Return (x, y) of the center of cell containing provided text 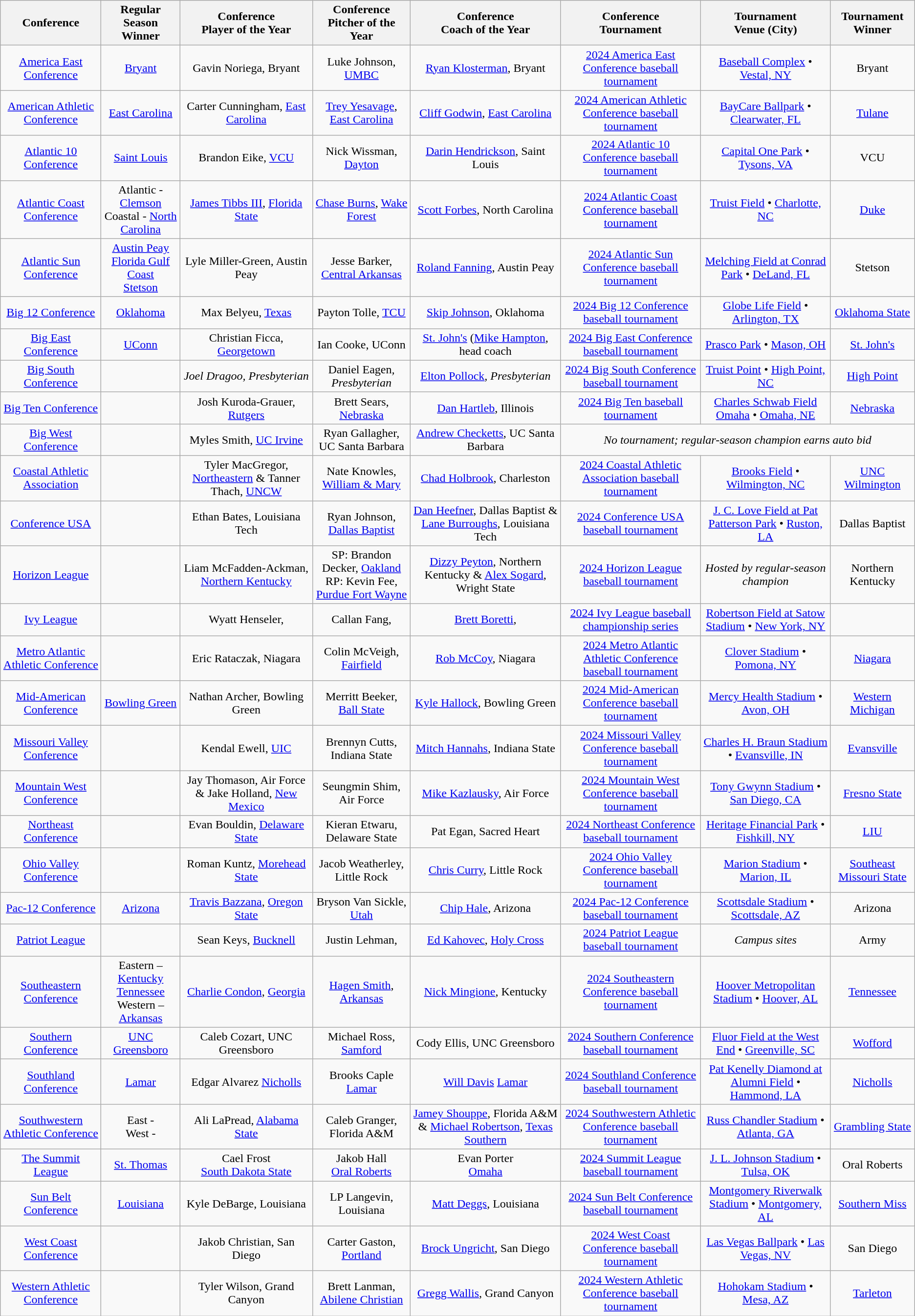
Callan Fang, (362, 620)
Gregg Wallis, Grand Canyon (486, 1294)
2024 America East Conference baseball tournament (631, 68)
2024 Missouri Valley Conference baseball tournament (631, 748)
Nathan Archer, Bowling Green (246, 703)
Nate Knowles, William & Mary (362, 478)
J. L. Johnson Stadium • Tulsa, OK (765, 1165)
Brett Lanman, Abilene Christian (362, 1294)
Ed Kahovec, Holy Cross (486, 940)
Dan Heefner, Dallas Baptist &Lane Burroughs, Louisiana Tech (486, 523)
Charles Schwab Field Omaha • Omaha, NE (765, 408)
Colin McVeigh, Fairfield (362, 658)
East - West - (141, 1126)
Bowling Green (141, 703)
LP Langevin, Louisiana (362, 1203)
2024 Pac-12 Conference baseball tournament (631, 908)
2024 Sun Belt Conference baseball tournament (631, 1203)
Tournament Winner (872, 23)
Kyle Hallock, Bowling Green (486, 703)
Capital One Park • Tysons, VA (765, 158)
Chase Burns, Wake Forest (362, 209)
2024 Mountain West Conference baseball tournament (631, 793)
Roland Fanning, Austin Peay (486, 268)
Oral Roberts (872, 1165)
Atlantic Coast Conference (51, 209)
Jacob Weatherley, Little Rock (362, 870)
Travis Bazzana, Oregon State (246, 908)
Wyatt Henseler, (246, 620)
Eastern – KentuckyTennesseeWestern – Arkansas (141, 992)
UNC Greensboro (141, 1043)
Mercy Health Stadium • Avon, OH (765, 703)
2024 Metro Atlantic Athletic Conference baseball tournament (631, 658)
2024 Patriot League baseball tournament (631, 940)
Oklahoma (141, 313)
Patriot League (51, 940)
Mike Kazlausky, Air Force (486, 793)
Rob McCoy, Niagara (486, 658)
Heritage Financial Park • Fishkill, NY (765, 832)
Southern Miss (872, 1203)
Marion Stadium • Marion, IL (765, 870)
Scott Forbes, North Carolina (486, 209)
James Tibbs III, Florida State (246, 209)
Fresno State (872, 793)
Darin Hendrickson, Saint Louis (486, 158)
Seungmin Shim, Air Force (362, 793)
Charles H. Braun Stadium • Evansville, IN (765, 748)
Stetson (872, 268)
Dizzy Peyton, Northern Kentucky & Alex Sogard, Wright State (486, 575)
Southeastern Conference (51, 992)
2024 Atlantic Coast Conference baseball tournament (631, 209)
BayCare Ballpark • Clearwater, FL (765, 113)
2024 Atlantic 10 Conference baseball tournament (631, 158)
2024 Atlantic Sun Conference baseball tournament (631, 268)
Payton Tolle, TCU (362, 313)
UNC Wilmington (872, 478)
Bryson Van Sickle, Utah (362, 908)
Southeast Missouri State (872, 870)
Conference (51, 23)
Oklahoma State (872, 313)
Roman Kuntz, Morehead State (246, 870)
2024 Ivy League baseball championship series (631, 620)
Saint Louis (141, 158)
Southwestern Athletic Conference (51, 1126)
Nick Mingione, Kentucky (486, 992)
Lamar (141, 1081)
Ryan Gallagher, UC Santa Barbara (362, 440)
Conference Pitcher of the Year (362, 23)
Grambling State (872, 1126)
Trey Yesavage, East Carolina (362, 113)
Russ Chandler Stadium • Atlanta, GA (765, 1126)
Brett Sears, Nebraska (362, 408)
West Coast Conference (51, 1249)
Wofford (872, 1043)
Scottsdale Stadium • Scottsdale, AZ (765, 908)
Army (872, 940)
Horizon League (51, 575)
Kieran Etwaru, Delaware State (362, 832)
Robertson Field at Satow Stadium • New York, NY (765, 620)
2024 Big East Conference baseball tournament (631, 344)
Caleb Granger, Florida A&M (362, 1126)
Niagara (872, 658)
2024 Southland Conference baseball tournament (631, 1081)
Tyler Wilson, Grand Canyon (246, 1294)
Northern Kentucky (872, 575)
Tarleton (872, 1294)
Conference Coach of the Year (486, 23)
Tennessee (872, 992)
Austin PeayFlorida Gulf CoastStetson (141, 268)
Evan Bouldin, Delaware State (246, 832)
J. C. Love Field at Pat Patterson Park • Ruston, LA (765, 523)
Melching Field at Conrad Park • DeLand, FL (765, 268)
Mountain West Conference (51, 793)
Duke (872, 209)
2024 Northeast Conference baseball tournament (631, 832)
Cliff Godwin, East Carolina (486, 113)
2024 Summit League baseball tournament (631, 1165)
Northeast Conference (51, 832)
Conference USA (51, 523)
Brooks Caple Lamar (362, 1081)
Hoover Metropolitan Stadium • Hoover, AL (765, 992)
2024 Big South Conference baseball tournament (631, 376)
Brock Ungricht, San Diego (486, 1249)
Globe Life Field • Arlington, TX (765, 313)
Ivy League (51, 620)
Chris Curry, Little Rock (486, 870)
2024 Southeastern Conference baseball tournament (631, 992)
Big Ten Conference (51, 408)
Big 12 Conference (51, 313)
Myles Smith, UC Irvine (246, 440)
Charlie Condon, Georgia (246, 992)
Big East Conference (51, 344)
Cody Ellis, UNC Greensboro (486, 1043)
Eric Rataczak, Niagara (246, 658)
Ryan Klosterman, Bryant (486, 68)
Ian Cooke, UConn (362, 344)
2024 Southern Conference baseball tournament (631, 1043)
Mid-American Conference (51, 703)
Conference Tournament (631, 23)
Southland Conference (51, 1081)
Sean Keys, Bucknell (246, 940)
Ethan Bates, Louisiana Tech (246, 523)
Brett Boretti, (486, 620)
Tulane (872, 113)
Edgar Alvarez Nicholls (246, 1081)
2024 Big Ten baseball tournament (631, 408)
Pat Kenelly Diamond at Alumni Field • Hammond, LA (765, 1081)
Hosted by regular-season champion (765, 575)
Tyler MacGregor, Northeastern & Tanner Thach, UNCW (246, 478)
Will Davis Lamar (486, 1081)
Atlantic - ClemsonCoastal - North Carolina (141, 209)
No tournament; regular-season champion earns auto bid (737, 440)
East Carolina (141, 113)
Cael FrostSouth Dakota State (246, 1165)
Tony Gwynn Stadium • San Diego, CA (765, 793)
Kyle DeBarge, Louisiana (246, 1203)
Dan Hartleb, Illinois (486, 408)
Kendal Ewell, UIC (246, 748)
Liam McFadden-Ackman, Northern Kentucky (246, 575)
2024 American Athletic Conference baseball tournament (631, 113)
Pac-12 Conference (51, 908)
Las Vegas Ballpark • Las Vegas, NV (765, 1249)
Matt Deggs, Louisiana (486, 1203)
Big South Conference (51, 376)
Prasco Park • Mason, OH (765, 344)
Evansville (872, 748)
Nick Wissman, Dayton (362, 158)
Brooks Field • Wilmington, NC (765, 478)
San Diego (872, 1249)
2024 Big 12 Conference baseball tournament (631, 313)
Coastal Athletic Association (51, 478)
LIU (872, 832)
Max Belyeu, Texas (246, 313)
2024 Coastal Athletic Association baseball tournament (631, 478)
Chip Hale, Arizona (486, 908)
2024 Horizon League baseball tournament (631, 575)
Carter Cunningham, East Carolina (246, 113)
Justin Lehman, (362, 940)
American Athletic Conference (51, 113)
Fluor Field at the West End • Greenville, SC (765, 1043)
Luke Johnson, UMBC (362, 68)
Merritt Beeker, Ball State (362, 703)
St. John's (872, 344)
America East Conference (51, 68)
2024 Conference USA baseball tournament (631, 523)
The Summit League (51, 1165)
Southern Conference (51, 1043)
SP: Brandon Decker, OaklandRP: Kevin Fee, Purdue Fort Wayne (362, 575)
Hohokam Stadium • Mesa, AZ (765, 1294)
Truist Point • High Point, NC (765, 376)
Andrew Checketts, UC Santa Barbara (486, 440)
Clover Stadium • Pomona, NY (765, 658)
Brandon Eike, VCU (246, 158)
Chad Holbrook, Charleston (486, 478)
Western Athletic Conference (51, 1294)
Baseball Complex • Vestal, NY (765, 68)
Tournament Venue (City) (765, 23)
Metro Atlantic Athletic Conference (51, 658)
Truist Field • Charlotte, NC (765, 209)
UConn (141, 344)
2024 Mid-American Conference baseball tournament (631, 703)
Josh Kuroda-Grauer, Rutgers (246, 408)
Jesse Barker, Central Arkansas (362, 268)
Jakob HallOral Roberts (362, 1165)
Pat Egan, Sacred Heart (486, 832)
Mitch Hannahs, Indiana State (486, 748)
Louisiana (141, 1203)
Jakob Christian, San Diego (246, 1249)
Dallas Baptist (872, 523)
Skip Johnson, Oklahoma (486, 313)
St. John's (Mike Hampton, head coach (486, 344)
Daniel Eagen, Presbyterian (362, 376)
Ohio Valley Conference (51, 870)
Michael Ross, Samford (362, 1043)
Western Michigan (872, 703)
Elton Pollock, Presbyterian (486, 376)
2024 Ohio Valley Conference baseball tournament (631, 870)
Montgomery Riverwalk Stadium • Montgomery, AL (765, 1203)
Conference Player of the Year (246, 23)
Missouri Valley Conference (51, 748)
High Point (872, 376)
Joel Dragoo, Presbyterian (246, 376)
Lyle Miller-Green, Austin Peay (246, 268)
2024 Western Athletic Conference baseball tournament (631, 1294)
Evan PorterOmaha (486, 1165)
2024 West Coast Conference baseball tournament (631, 1249)
Ali LaPread, Alabama State (246, 1126)
Hagen Smith, Arkansas (362, 992)
VCU (872, 158)
Nicholls (872, 1081)
Caleb Cozart, UNC Greensboro (246, 1043)
St. Thomas (141, 1165)
Christian Ficca, Georgetown (246, 344)
Regular Season Winner (141, 23)
Carter Gaston, Portland (362, 1249)
Nebraska (872, 408)
Big West Conference (51, 440)
Campus sites (765, 940)
Atlantic Sun Conference (51, 268)
Sun Belt Conference (51, 1203)
Gavin Noriega, Bryant (246, 68)
Brennyn Cutts, Indiana State (362, 748)
Ryan Johnson, Dallas Baptist (362, 523)
Jay Thomason, Air Force & Jake Holland, New Mexico (246, 793)
2024 Southwestern Athletic Conference baseball tournament (631, 1126)
Atlantic 10 Conference (51, 158)
Jamey Shouppe, Florida A&M & Michael Robertson, Texas Southern (486, 1126)
